Locate the cell with the specified text and output its (X, Y) center coordinate. 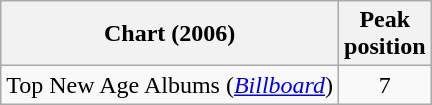
Top New Age Albums (Billboard) (170, 85)
7 (385, 85)
Peakposition (385, 34)
Chart (2006) (170, 34)
